Detect which cell encompasses the target text, then output its [x, y] center coordinate. 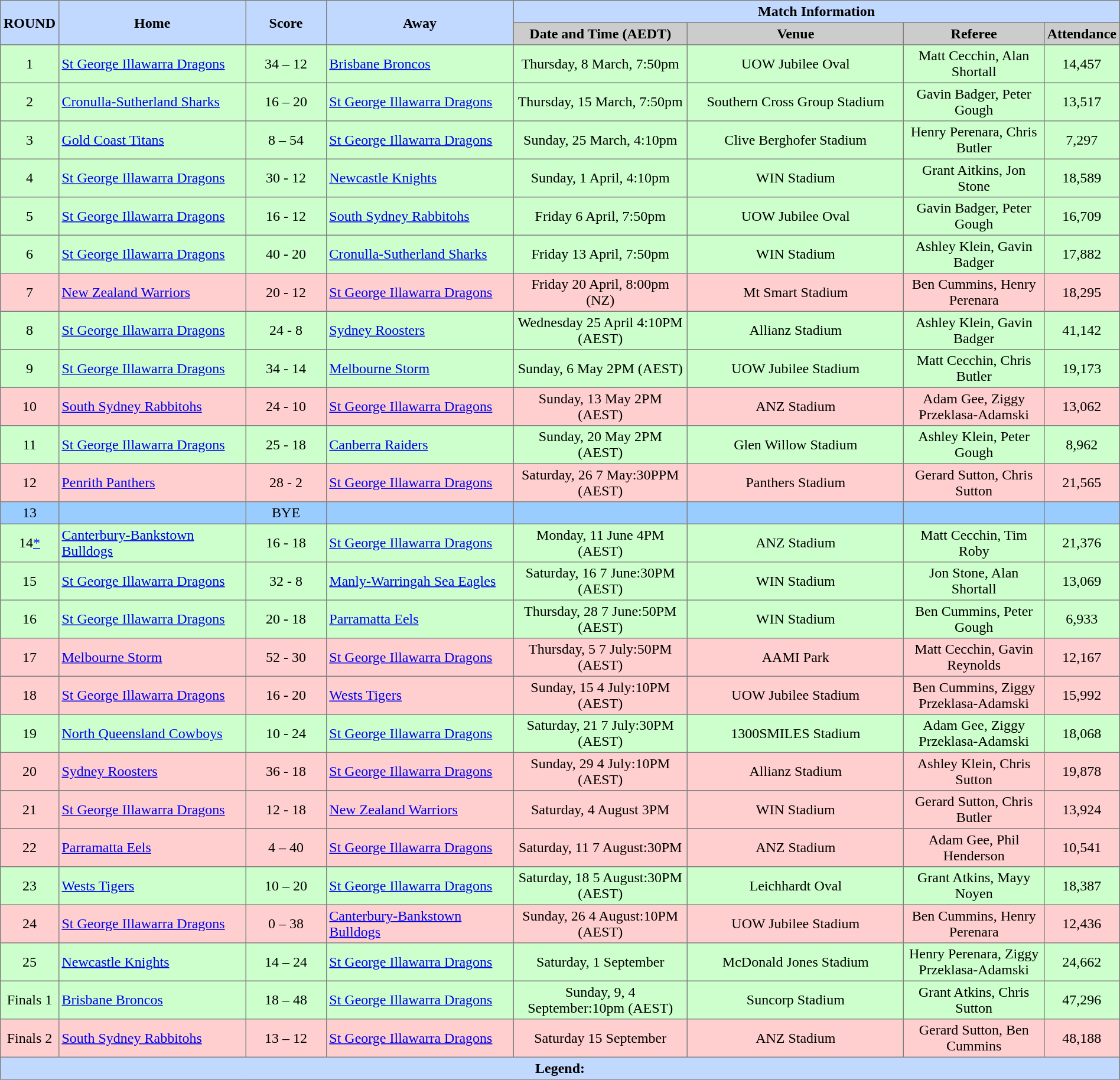
Score [286, 22]
Sunday, 9, 4 September:10pm (AEST) [600, 1000]
Matt Cecchin, Alan Shortall [974, 64]
13 [30, 513]
BYE [286, 513]
Friday 13 April, 7:50pm [600, 254]
34 – 12 [286, 64]
10 – 20 [286, 886]
12,167 [1082, 657]
10 - 24 [286, 733]
Date and Time (AEDT) [600, 34]
18,295 [1082, 292]
30 - 12 [286, 178]
Ashley Klein, Peter Gough [974, 445]
8 – 54 [286, 140]
North Queensland Cowboys [152, 733]
19,173 [1082, 368]
Matt Cecchin, Tim Roby [974, 543]
Friday 20 April, 8:00pm (NZ) [600, 292]
Gerard Sutton, Ben Cummins [974, 1038]
32 - 8 [286, 581]
7,297 [1082, 140]
8 [30, 330]
17 [30, 657]
34 - 14 [286, 368]
Monday, 11 June 4PM (AEST) [600, 543]
18 [30, 695]
2 [30, 102]
Grant Atkins, Mayy Noyen [974, 886]
12,436 [1082, 924]
Suncorp Stadium [796, 1000]
18,387 [1082, 886]
18 – 48 [286, 1000]
28 - 2 [286, 482]
Grant Aitkins, Jon Stone [974, 178]
Saturday, 16 7 June:30PM (AEST) [600, 581]
15 [30, 581]
Gerard Sutton, Chris Butler [974, 810]
16 - 18 [286, 543]
52 - 30 [286, 657]
Panthers Stadium [796, 482]
16 - 12 [286, 216]
Legend: [560, 1068]
Ben Cummins, Peter Gough [974, 619]
Jon Stone, Alan Shortall [974, 581]
19 [30, 733]
41,142 [1082, 330]
5 [30, 216]
Grant Atkins, Chris Sutton [974, 1000]
40 - 20 [286, 254]
47,296 [1082, 1000]
20 - 12 [286, 292]
Matt Cecchin, Chris Butler [974, 368]
12 - 18 [286, 810]
Friday 6 April, 7:50pm [600, 216]
Ben Cummins, Ziggy Przeklasa-Adamski [974, 695]
13 – 12 [286, 1038]
23 [30, 886]
19,878 [1082, 771]
16 - 20 [286, 695]
12 [30, 482]
18,589 [1082, 178]
Finals 2 [30, 1038]
18,068 [1082, 733]
Manly-Warringah Sea Eagles [419, 581]
Matt Cecchin, Gavin Reynolds [974, 657]
Sunday, 13 May 2PM (AEST) [600, 406]
6,933 [1082, 619]
Saturday, 4 August 3PM [600, 810]
20 [30, 771]
Wednesday 25 April 4:10PM (AEST) [600, 330]
Henry Perenara, Ziggy Przeklasa-Adamski [974, 962]
7 [30, 292]
15,992 [1082, 695]
AAMI Park [796, 657]
McDonald Jones Stadium [796, 962]
11 [30, 445]
Match Information [816, 12]
14 – 24 [286, 962]
13,517 [1082, 102]
Penrith Panthers [152, 482]
Venue [796, 34]
Home [152, 22]
24 - 10 [286, 406]
Sunday, 6 May 2PM (AEST) [600, 368]
6 [30, 254]
14* [30, 543]
Sunday, 15 4 July:10PM (AEST) [600, 695]
21 [30, 810]
Ashley Klein, Chris Sutton [974, 771]
4 – 40 [286, 847]
8,962 [1082, 445]
1300SMILES Stadium [796, 733]
16,709 [1082, 216]
Leichhardt Oval [796, 886]
13,069 [1082, 581]
Southern Cross Group Stadium [796, 102]
Gerard Sutton, Chris Sutton [974, 482]
ROUND [30, 22]
Saturday, 21 7 July:30PM (AEST) [600, 733]
21,376 [1082, 543]
16 – 20 [286, 102]
24 [30, 924]
Referee [974, 34]
Sunday, 20 May 2PM (AEST) [600, 445]
13,062 [1082, 406]
13,924 [1082, 810]
Saturday, 1 September [600, 962]
25 [30, 962]
Thursday, 8 March, 7:50pm [600, 64]
Sunday, 29 4 July:10PM (AEST) [600, 771]
Saturday, 18 5 August:30PM (AEST) [600, 886]
Thursday, 15 March, 7:50pm [600, 102]
Henry Perenara, Chris Butler [974, 140]
Sunday, 1 April, 4:10pm [600, 178]
Mt Smart Stadium [796, 292]
Saturday, 26 7 May:30PPM (AEST) [600, 482]
1 [30, 64]
Canberra Raiders [419, 445]
36 - 18 [286, 771]
Glen Willow Stadium [796, 445]
3 [30, 140]
Clive Berghofer Stadium [796, 140]
Adam Gee, Phil Henderson [974, 847]
48,188 [1082, 1038]
24,662 [1082, 962]
25 - 18 [286, 445]
17,882 [1082, 254]
Away [419, 22]
Attendance [1082, 34]
Thursday, 5 7 July:50PM (AEST) [600, 657]
10,541 [1082, 847]
0 – 38 [286, 924]
21,565 [1082, 482]
20 - 18 [286, 619]
10 [30, 406]
Saturday 15 September [600, 1038]
Sunday, 26 4 August:10PM (AEST) [600, 924]
14,457 [1082, 64]
22 [30, 847]
24 - 8 [286, 330]
9 [30, 368]
Gold Coast Titans [152, 140]
16 [30, 619]
Sunday, 25 March, 4:10pm [600, 140]
Saturday, 11 7 August:30PM [600, 847]
Finals 1 [30, 1000]
4 [30, 178]
Thursday, 28 7 June:50PM (AEST) [600, 619]
